Locate the cell with the specified text and output its (X, Y) center coordinate. 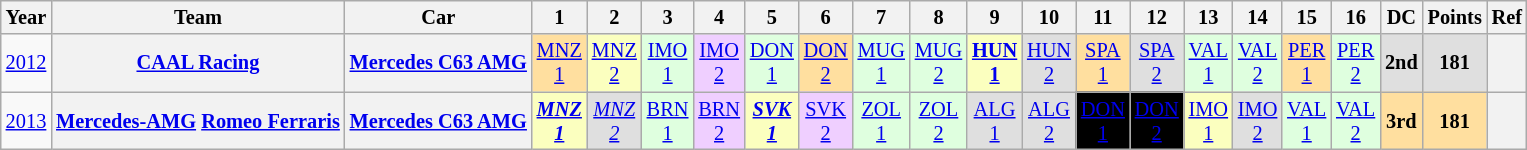
9 (994, 17)
1 (560, 17)
7 (882, 17)
ZOL1 (882, 121)
ZOL2 (938, 121)
Team (198, 17)
Year (26, 17)
MUG2 (938, 63)
CAAL Racing (198, 63)
2nd (1402, 63)
8 (938, 17)
15 (1306, 17)
2012 (26, 63)
Mercedes-AMG Romeo Ferraris (198, 121)
HUN2 (1049, 63)
ALG1 (994, 121)
Ref (1507, 17)
10 (1049, 17)
DC (1402, 17)
12 (1157, 17)
SPA2 (1157, 63)
3rd (1402, 121)
2013 (26, 121)
SVK2 (826, 121)
14 (1258, 17)
SVK1 (772, 121)
16 (1356, 17)
4 (719, 17)
BRN1 (668, 121)
11 (1103, 17)
BRN2 (719, 121)
2 (614, 17)
Points (1455, 17)
6 (826, 17)
PER2 (1356, 63)
MUG1 (882, 63)
SPA1 (1103, 63)
3 (668, 17)
Car (438, 17)
HUN1 (994, 63)
5 (772, 17)
ALG2 (1049, 121)
PER1 (1306, 63)
13 (1208, 17)
